For the text-containing cell, return its midpoint in (x, y) coordinate format. 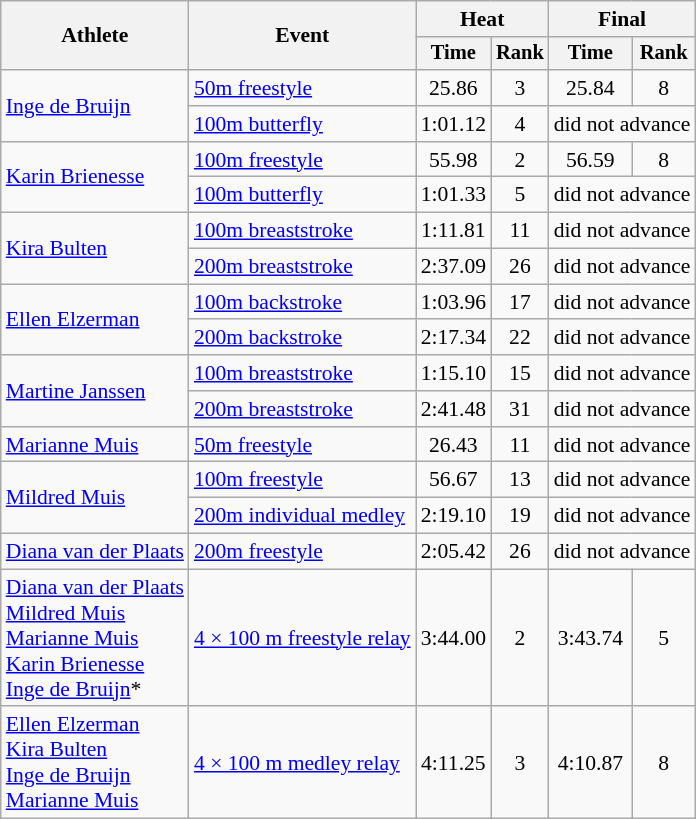
Final (622, 19)
56.67 (454, 480)
200m individual medley (302, 516)
2:19.10 (454, 516)
Diana van der Plaats (95, 552)
13 (520, 480)
31 (520, 409)
1:03.96 (454, 302)
4 (520, 124)
26.43 (454, 445)
1:01.33 (454, 195)
1:11.81 (454, 231)
Inge de Bruijn (95, 106)
4 × 100 m medley relay (302, 763)
4:10.87 (590, 763)
56.59 (590, 160)
2:05.42 (454, 552)
17 (520, 302)
Diana van der PlaatsMildred MuisMarianne MuisKarin BrienesseInge de Bruijn* (95, 638)
15 (520, 373)
1:01.12 (454, 124)
3:44.00 (454, 638)
Karin Brienesse (95, 178)
2:17.34 (454, 338)
1:15.10 (454, 373)
Event (302, 36)
19 (520, 516)
25.84 (590, 88)
Martine Janssen (95, 390)
Ellen Elzerman (95, 320)
200m freestyle (302, 552)
Ellen ElzermanKira BultenInge de BruijnMarianne Muis (95, 763)
Heat (482, 19)
Kira Bulten (95, 248)
4:11.25 (454, 763)
2:37.09 (454, 267)
2:41.48 (454, 409)
Mildred Muis (95, 498)
3:43.74 (590, 638)
Marianne Muis (95, 445)
4 × 100 m freestyle relay (302, 638)
Athlete (95, 36)
22 (520, 338)
25.86 (454, 88)
55.98 (454, 160)
200m backstroke (302, 338)
100m backstroke (302, 302)
